From the cell containing the given text, extract its center point as (x, y) coordinate. 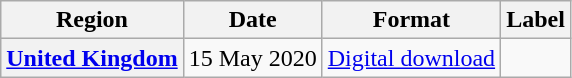
Label (536, 20)
15 May 2020 (252, 58)
Format (411, 20)
Digital download (411, 58)
Region (92, 20)
United Kingdom (92, 58)
Date (252, 20)
